Output the [X, Y] coordinate of the center of the cell containing the given text.  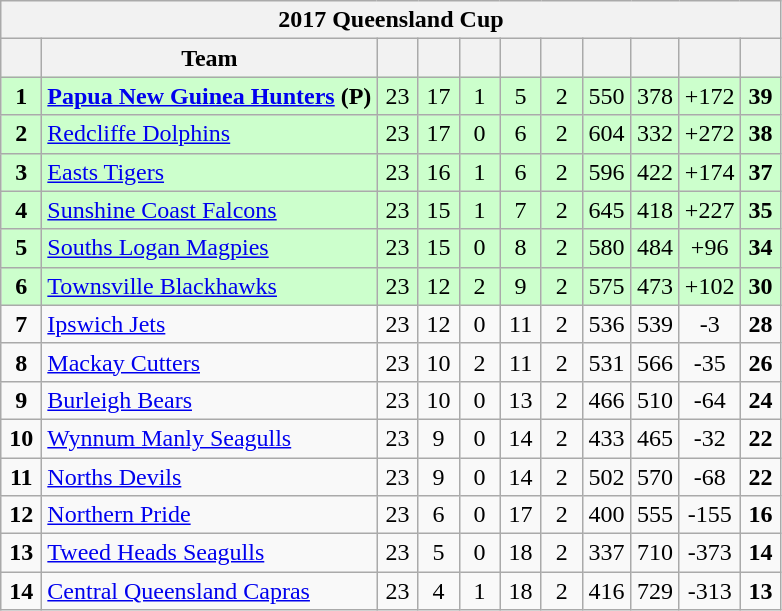
+174 [710, 172]
28 [760, 324]
555 [656, 515]
484 [656, 248]
580 [606, 248]
+227 [710, 210]
35 [760, 210]
39 [760, 96]
645 [606, 210]
Townsville Blackhawks [210, 286]
416 [606, 591]
30 [760, 286]
26 [760, 362]
575 [606, 286]
+102 [710, 286]
710 [656, 553]
-155 [710, 515]
604 [606, 134]
510 [656, 400]
566 [656, 362]
-35 [710, 362]
531 [606, 362]
-64 [710, 400]
38 [760, 134]
729 [656, 591]
Wynnum Manly Seagulls [210, 438]
400 [606, 515]
337 [606, 553]
Central Queensland Capras [210, 591]
-313 [710, 591]
-3 [710, 324]
Team [210, 58]
+172 [710, 96]
Norths Devils [210, 477]
418 [656, 210]
Northern Pride [210, 515]
536 [606, 324]
596 [606, 172]
Sunshine Coast Falcons [210, 210]
Souths Logan Magpies [210, 248]
37 [760, 172]
Ipswich Jets [210, 324]
Redcliffe Dolphins [210, 134]
34 [760, 248]
465 [656, 438]
473 [656, 286]
378 [656, 96]
Mackay Cutters [210, 362]
+272 [710, 134]
+96 [710, 248]
-373 [710, 553]
433 [606, 438]
3 [22, 172]
24 [760, 400]
332 [656, 134]
Burleigh Bears [210, 400]
2017 Queensland Cup [391, 20]
550 [606, 96]
-32 [710, 438]
502 [606, 477]
-68 [710, 477]
570 [656, 477]
Easts Tigers [210, 172]
539 [656, 324]
422 [656, 172]
Tweed Heads Seagulls [210, 553]
Papua New Guinea Hunters (P) [210, 96]
466 [606, 400]
